Return the (x, y) coordinate for the center point of the cell that contains the specified text.  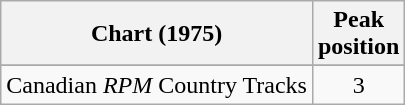
Chart (1975) (157, 34)
Canadian RPM Country Tracks (157, 85)
3 (358, 85)
Peakposition (358, 34)
